Determine the (x, y) coordinate at the center of the cell enclosing the given text.  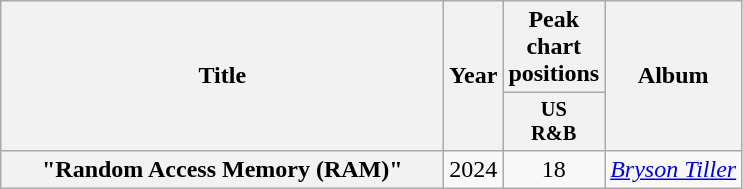
Bryson Tiller (674, 169)
Year (474, 76)
"Random Access Memory (RAM)" (222, 169)
USR&B (554, 122)
2024 (474, 169)
Peak chart positions (554, 47)
18 (554, 169)
Album (674, 76)
Title (222, 76)
